Pinpoint the cell where the given text exists, returning its [X, Y] midpoint coordinate. 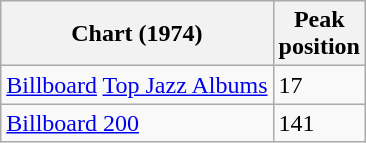
Billboard 200 [137, 123]
Billboard Top Jazz Albums [137, 85]
Chart (1974) [137, 34]
141 [319, 123]
Peakposition [319, 34]
17 [319, 85]
